Return (X, Y) of the center of cell containing provided text 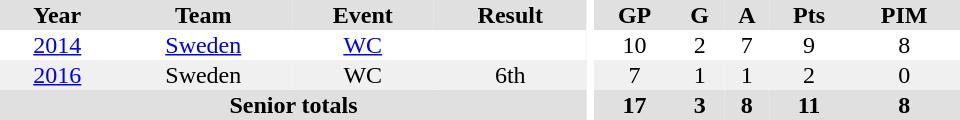
G (700, 15)
3 (700, 105)
2016 (58, 75)
6th (511, 75)
17 (635, 105)
10 (635, 45)
Senior totals (294, 105)
2014 (58, 45)
Year (58, 15)
0 (904, 75)
PIM (904, 15)
Pts (810, 15)
A (747, 15)
11 (810, 105)
Event (363, 15)
Result (511, 15)
9 (810, 45)
Team (204, 15)
GP (635, 15)
